Locate the cell with the specified text and output its [x, y] center coordinate. 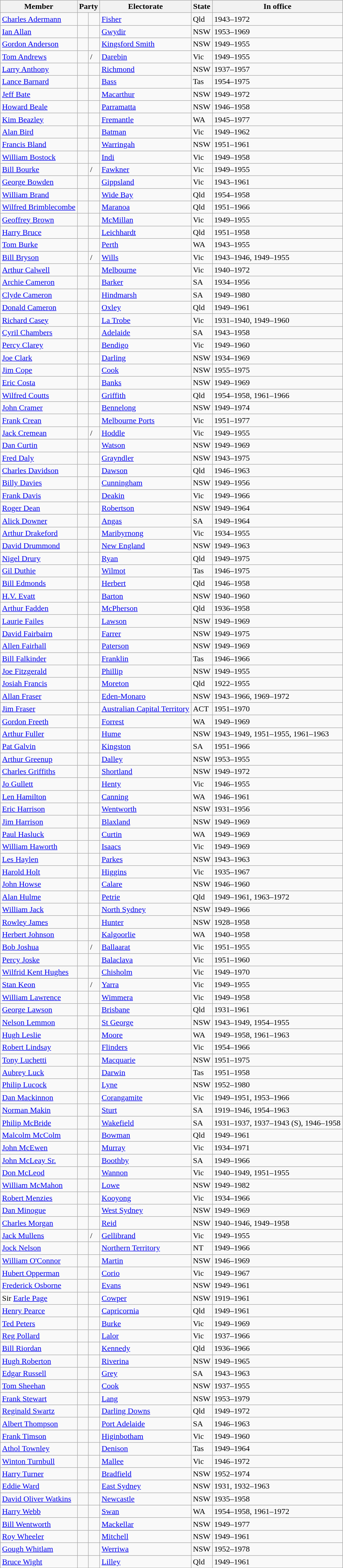
Jack Cremean [39, 433]
Lilley [145, 1561]
1946–1960 [277, 884]
1949–1977 [277, 1524]
Ian Allan [39, 32]
1931–1940, 1949–1960 [277, 320]
Canning [145, 797]
Ted Peters [39, 1323]
1934–1969 [277, 357]
Banks [145, 383]
Wentworth [145, 809]
1952–1974 [277, 1474]
St George [145, 1022]
Warringah [145, 144]
Roy Wheeler [39, 1536]
Ryan [145, 558]
Mackellar [145, 1524]
Moore [145, 1035]
ACT [202, 709]
Bendigo [145, 345]
Wilfred Brimblecombe [39, 207]
Josiah Francis [39, 684]
Lyne [145, 1085]
Larry Anthony [39, 69]
Darebin [145, 57]
1951–1955 [277, 947]
Jack Mullens [39, 1236]
Jo Gullett [39, 784]
1946–1966 [277, 659]
North Sydney [145, 909]
Bob Joshua [39, 947]
Melbourne Ports [145, 420]
Kennedy [145, 1348]
Pat Galvin [39, 746]
Frank Crean [39, 420]
Boothby [145, 1160]
Tom Burke [39, 245]
1943–1975 [277, 458]
Gough Whitlam [39, 1549]
1940–1960 [277, 596]
Wills [145, 257]
1940–1958 [277, 934]
Indi [145, 157]
Shortland [145, 772]
Bill Wentworth [39, 1524]
John Cramer [39, 408]
Parkes [145, 859]
John McLeay Sr. [39, 1160]
Alick Downer [39, 521]
1954–1958 [277, 195]
1934–1955 [277, 533]
Griffith [145, 395]
Frank Stewart [39, 1399]
Dan Mackinnon [39, 1098]
1949–1958, 1961–1963 [277, 1035]
1949–1965 [277, 1361]
1952–1980 [277, 1085]
Robert Lindsay [39, 1047]
William Jack [39, 909]
Grayndler [145, 458]
Kooyong [145, 1198]
Winton Turnbull [39, 1461]
Richard Casey [39, 320]
Reid [145, 1223]
Party [88, 7]
Allen Fairhall [39, 646]
Hugh Roberton [39, 1361]
Joe Clark [39, 357]
Arthur Fuller [39, 734]
Riverina [145, 1361]
1953–1979 [277, 1399]
1943–1961 [277, 182]
Adelaide [145, 332]
Ballaarat [145, 947]
Frank Timson [39, 1436]
Sir Earle Page [39, 1298]
Capricornia [145, 1311]
East Sydney [145, 1486]
1931–1937, 1937–1943 (S), 1946–1958 [277, 1123]
1931–1956 [277, 809]
Dawson [145, 470]
Blaxland [145, 822]
1953–1955 [277, 759]
Bill Bryson [39, 257]
Harry Turner [39, 1474]
Charles Morgan [39, 1223]
Aubrey Luck [39, 1072]
Philip Lucock [39, 1085]
1934–1956 [277, 282]
1937–1957 [277, 69]
Corio [145, 1273]
Cowper [145, 1298]
Kingston [145, 746]
Isaacs [145, 847]
Donald Cameron [39, 307]
1919–1946, 1954–1963 [277, 1110]
Charles Griffiths [39, 772]
Harold Holt [39, 872]
1954–1958, 1961–1972 [277, 1511]
1935–1967 [277, 872]
Henry Pearce [39, 1311]
Roger Dean [39, 508]
West Sydney [145, 1211]
Swan [145, 1511]
Leichhardt [145, 232]
In office [277, 7]
New England [145, 546]
William O'Connor [39, 1261]
Barker [145, 282]
Tom Sheehan [39, 1386]
Gellibrand [145, 1236]
Arthur Fadden [39, 609]
Eden-Monaro [145, 696]
Rowley James [39, 922]
George Lawson [39, 1010]
Moreton [145, 684]
Robertson [145, 508]
Alan Bird [39, 132]
George Bowden [39, 182]
Perth [145, 245]
Forrest [145, 721]
1951–1975 [277, 1060]
1949–1963 [277, 546]
Bass [145, 82]
Gippsland [145, 182]
Bennelong [145, 408]
1937–1955 [277, 1386]
1936–1958 [277, 609]
1943–1949, 1954–1955 [277, 1022]
Gordon Anderson [39, 44]
Maribyrnong [145, 533]
1940–1949, 1951–1955 [277, 1173]
Jim Fraser [39, 709]
1946–1969 [277, 1261]
Chisholm [145, 972]
Calare [145, 884]
Hoddle [145, 433]
Paul Hasluck [39, 834]
Dalley [145, 759]
1946–1972 [277, 1461]
Evans [145, 1286]
Macquarie [145, 1060]
Darling Downs [145, 1411]
La Trobe [145, 320]
Australian Capital Territory [145, 709]
Bill Falkinder [39, 659]
William Bostock [39, 157]
Oxley [145, 307]
Cyril Chambers [39, 332]
Fremantle [145, 119]
Melbourne [145, 270]
Lang [145, 1399]
Archie Cameron [39, 282]
Dan Curtin [39, 445]
Wide Bay [145, 195]
Frank Davis [39, 496]
Gordon Freeth [39, 721]
1945–1977 [277, 119]
Brisbane [145, 1010]
Gwydir [145, 32]
Kingsford Smith [145, 44]
Eddie Ward [39, 1486]
Franklin [145, 659]
1954–1975 [277, 82]
Corangamite [145, 1098]
Kalgoorlie [145, 934]
Bill Bourke [39, 170]
Hubert Opperman [39, 1273]
Martin [145, 1261]
Billy Davies [39, 483]
Les Haylen [39, 859]
1943–1949, 1951–1955, 1961–1963 [277, 734]
Barton [145, 596]
William McMahon [39, 1185]
Alan Hulme [39, 897]
David Oliver Watkins [39, 1499]
1943–1958 [277, 332]
Laurie Failes [39, 621]
Macarthur [145, 94]
Burke [145, 1323]
Jim Cope [39, 370]
Joe Fitzgerald [39, 671]
Port Adelaide [145, 1424]
Lalor [145, 1336]
Stan Keon [39, 985]
Parramatta [145, 107]
David Fairbairn [39, 634]
Bill Riordan [39, 1348]
McPherson [145, 609]
Reg Pollard [39, 1336]
1949–1974 [277, 408]
Richmond [145, 69]
Murray [145, 1148]
1943–1955 [277, 245]
Francis Bland [39, 144]
1949–1980 [277, 295]
Werriwa [145, 1549]
1952–1978 [277, 1549]
1949–1951, 1953–1966 [277, 1098]
1940–1972 [277, 270]
David Drummond [39, 546]
Tom Andrews [39, 57]
1940–1946, 1949–1958 [277, 1223]
1955–1975 [277, 370]
Norman Makin [39, 1110]
Herbert [145, 584]
Dan Minogue [39, 1211]
Arthur Calwell [39, 270]
Angas [145, 521]
Sturt [145, 1110]
Allan Fraser [39, 696]
Grey [145, 1374]
Flinders [145, 1047]
Jock Nelson [39, 1248]
1954–1966 [277, 1047]
Farrer [145, 634]
State [202, 7]
Bruce Wight [39, 1561]
Charles Davidson [39, 470]
Balaclava [145, 960]
Wimmera [145, 997]
1951–1970 [277, 709]
Robert Menzies [39, 1198]
1946–1975 [277, 571]
Lance Barnard [39, 82]
Arthur Drakeford [39, 533]
Bowman [145, 1135]
1931, 1932–1963 [277, 1486]
Mallee [145, 1461]
Mitchell [145, 1536]
Jeff Bate [39, 94]
Arthur Greenup [39, 759]
1954–1958, 1961–1966 [277, 395]
NT [202, 1248]
Hume [145, 734]
H.V. Evatt [39, 596]
1934–1966 [277, 1198]
Northern Territory [145, 1248]
Paterson [145, 646]
Lawson [145, 621]
1949–1967 [277, 1273]
Bill Edmonds [39, 584]
Nelson Lemmon [39, 1022]
Hindmarsh [145, 295]
William Brand [39, 195]
Watson [145, 445]
Yarra [145, 985]
Frederick Osborne [39, 1286]
1951–1977 [277, 420]
1949–1956 [277, 483]
Electorate [145, 7]
Malcolm McColm [39, 1135]
Eric Costa [39, 383]
1951–1960 [277, 960]
1943–1946, 1949–1955 [277, 257]
Higgins [145, 872]
Denison [145, 1449]
Member [39, 7]
1935–1958 [277, 1499]
1922–1955 [277, 684]
Charles Adermann [39, 19]
Bradfield [145, 1474]
1949–1970 [277, 972]
1943–1972 [277, 19]
Jim Harrison [39, 822]
Darwin [145, 1072]
William Haworth [39, 847]
Henty [145, 784]
1928–1958 [277, 922]
Wilmot [145, 571]
Edgar Russell [39, 1374]
Darling [145, 357]
Curtin [145, 834]
Gil Duthie [39, 571]
Nigel Drury [39, 558]
1931–1961 [277, 1010]
Petrie [145, 897]
1946–1961 [277, 797]
Harry Webb [39, 1511]
Eric Harrison [39, 809]
Higinbotham [145, 1436]
Lowe [145, 1185]
1949–1961, 1963–1972 [277, 897]
1943–1966, 1969–1972 [277, 696]
Percy Clarey [39, 345]
Clyde Cameron [39, 295]
Fred Daly [39, 458]
1951–1961 [277, 144]
McMillan [145, 220]
Albert Thompson [39, 1424]
Cunningham [145, 483]
Tony Luchetti [39, 1060]
Deakin [145, 496]
John Howse [39, 884]
Don McLeod [39, 1173]
Athol Townley [39, 1449]
1919–1961 [277, 1298]
John McEwen [39, 1148]
Fawkner [145, 170]
Hugh Leslie [39, 1035]
1946–1955 [277, 784]
Len Hamilton [39, 797]
Batman [145, 132]
Harry Bruce [39, 232]
Kim Beazley [39, 119]
1934–1971 [277, 1148]
Wakefield [145, 1123]
Philip McBride [39, 1123]
1937–1966 [277, 1336]
William Lawrence [39, 997]
Newcastle [145, 1499]
Maranoa [145, 207]
Reginald Swartz [39, 1411]
Wilfrid Kent Hughes [39, 972]
Hunter [145, 922]
Fisher [145, 19]
Howard Beale [39, 107]
1949–1962 [277, 132]
Phillip [145, 671]
Geoffrey Brown [39, 220]
1949–1982 [277, 1185]
Percy Joske [39, 960]
Wannon [145, 1173]
Herbert Johnson [39, 934]
1953–1969 [277, 32]
1936–1966 [277, 1348]
Wilfred Coutts [39, 395]
